Provide the [x, y] coordinate of the cell's center where the given text is located.  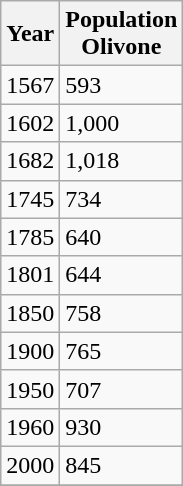
1,018 [122, 161]
593 [122, 85]
644 [122, 275]
707 [122, 389]
1745 [30, 199]
734 [122, 199]
1801 [30, 275]
930 [122, 427]
845 [122, 465]
PopulationOlivone [122, 34]
1950 [30, 389]
Year [30, 34]
1,000 [122, 123]
1602 [30, 123]
765 [122, 351]
1682 [30, 161]
1785 [30, 237]
2000 [30, 465]
758 [122, 313]
1900 [30, 351]
1850 [30, 313]
1960 [30, 427]
1567 [30, 85]
640 [122, 237]
